Return the (x, y) coordinate for the center point of the cell that contains the specified text.  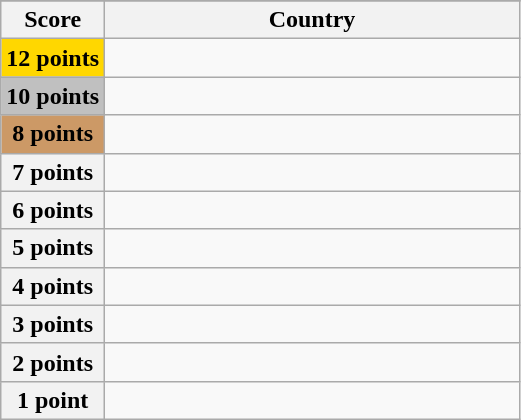
Country (312, 20)
8 points (53, 134)
Score (53, 20)
5 points (53, 248)
4 points (53, 286)
12 points (53, 58)
6 points (53, 210)
10 points (53, 96)
7 points (53, 172)
1 point (53, 400)
3 points (53, 324)
2 points (53, 362)
